Identify which cell holds the provided text, then report its [X, Y] central coordinate. 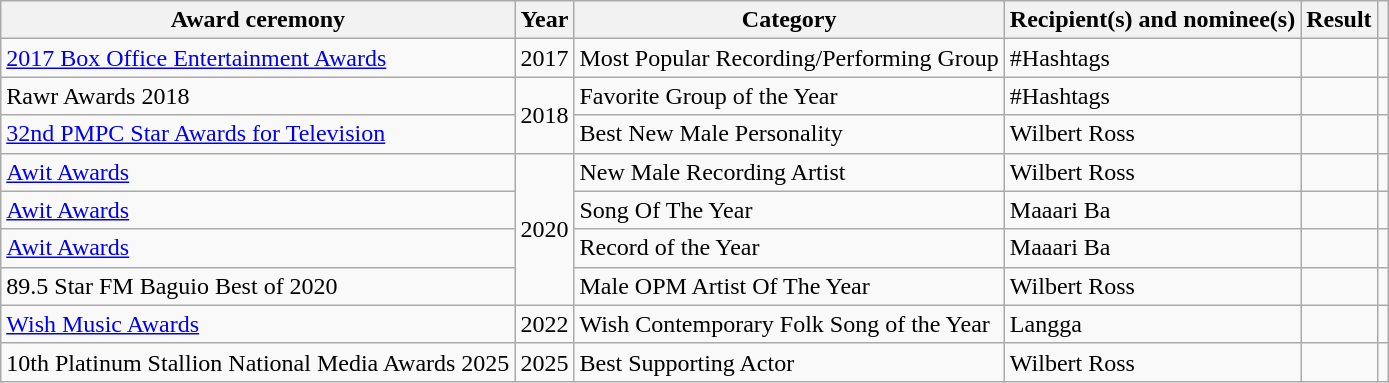
2025 [544, 362]
New Male Recording Artist [789, 172]
Best Supporting Actor [789, 362]
Wish Music Awards [258, 324]
Record of the Year [789, 248]
Year [544, 20]
Award ceremony [258, 20]
Recipient(s) and nominee(s) [1152, 20]
89.5 Star FM Baguio Best of 2020 [258, 286]
2020 [544, 229]
Song Of The Year [789, 210]
Category [789, 20]
10th Platinum Stallion National Media Awards 2025 [258, 362]
2022 [544, 324]
2017 Box Office Entertainment Awards [258, 58]
Best New Male Personality [789, 134]
2017 [544, 58]
2018 [544, 115]
32nd PMPC Star Awards for Television [258, 134]
Langga [1152, 324]
Male OPM Artist Of The Year [789, 286]
Favorite Group of the Year [789, 96]
Most Popular Recording/Performing Group [789, 58]
Rawr Awards 2018 [258, 96]
Result [1339, 20]
Wish Contemporary Folk Song of the Year [789, 324]
